Locate the cell with the specified text and output its (x, y) center coordinate. 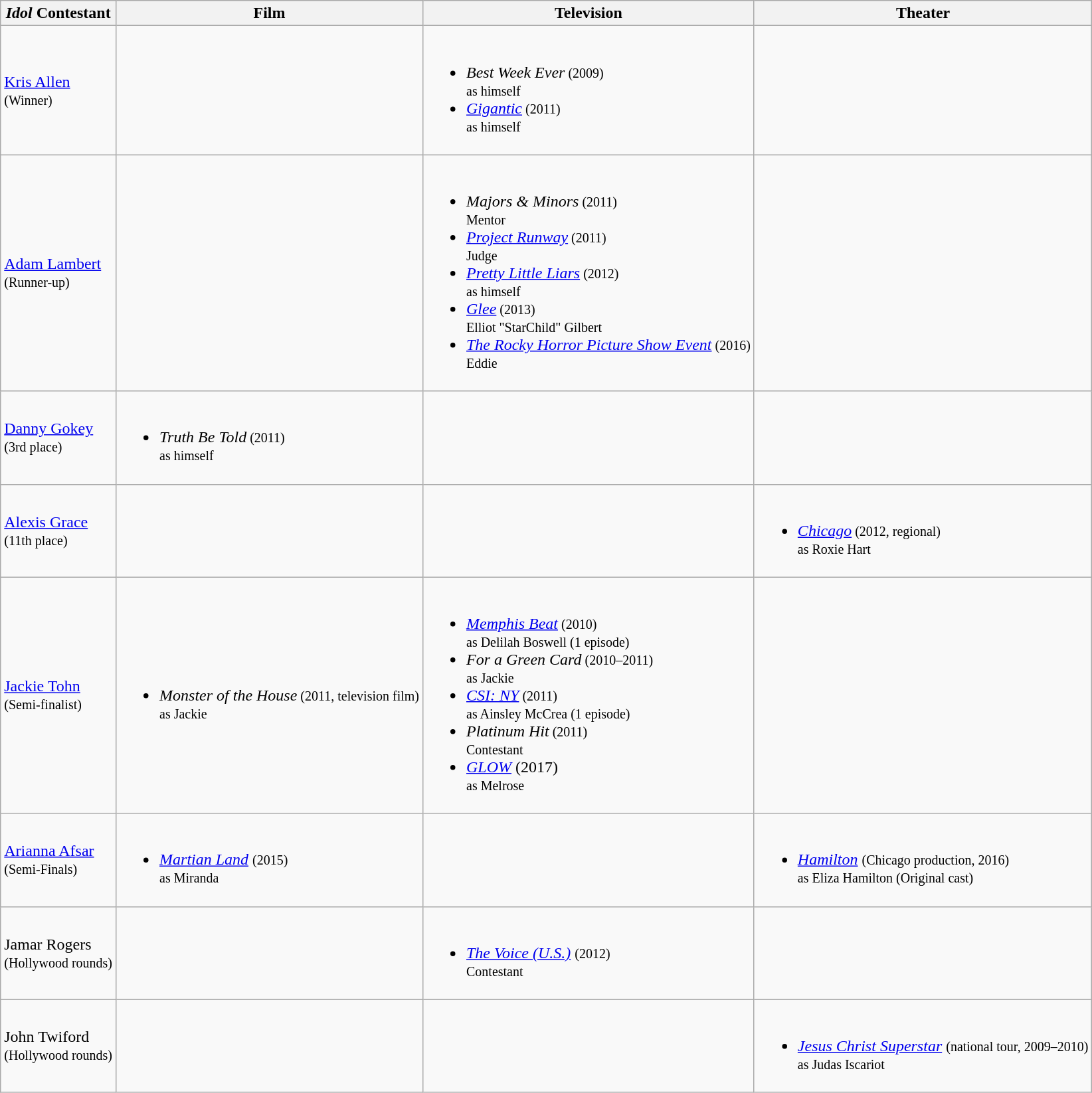
Jackie Tohn(Semi-finalist) (58, 695)
Jesus Christ Superstar (national tour, 2009–2010) as Judas Iscariot (923, 1046)
Kris Allen(Winner) (58, 90)
Martian Land (2015)as Miranda (270, 860)
Best Week Ever (2009)as himselfGigantic (2011)as himself (589, 90)
Adam Lambert(Runner-up) (58, 273)
Danny Gokey(3rd place) (58, 438)
Television (589, 13)
Idol Contestant (58, 13)
Monster of the House (2011, television film)as Jackie (270, 695)
Theater (923, 13)
Arianna Afsar(Semi-Finals) (58, 860)
Alexis Grace(11th place) (58, 531)
Film (270, 13)
John Twiford(Hollywood rounds) (58, 1046)
Truth Be Told (2011)as himself (270, 438)
Chicago (2012, regional)as Roxie Hart (923, 531)
The Voice (U.S.) (2012)Contestant (589, 953)
Hamilton (Chicago production, 2016)as Eliza Hamilton (Original cast) (923, 860)
Jamar Rogers (Hollywood rounds) (58, 953)
